Return the (x, y) coordinate for the center point of the cell that contains the specified text.  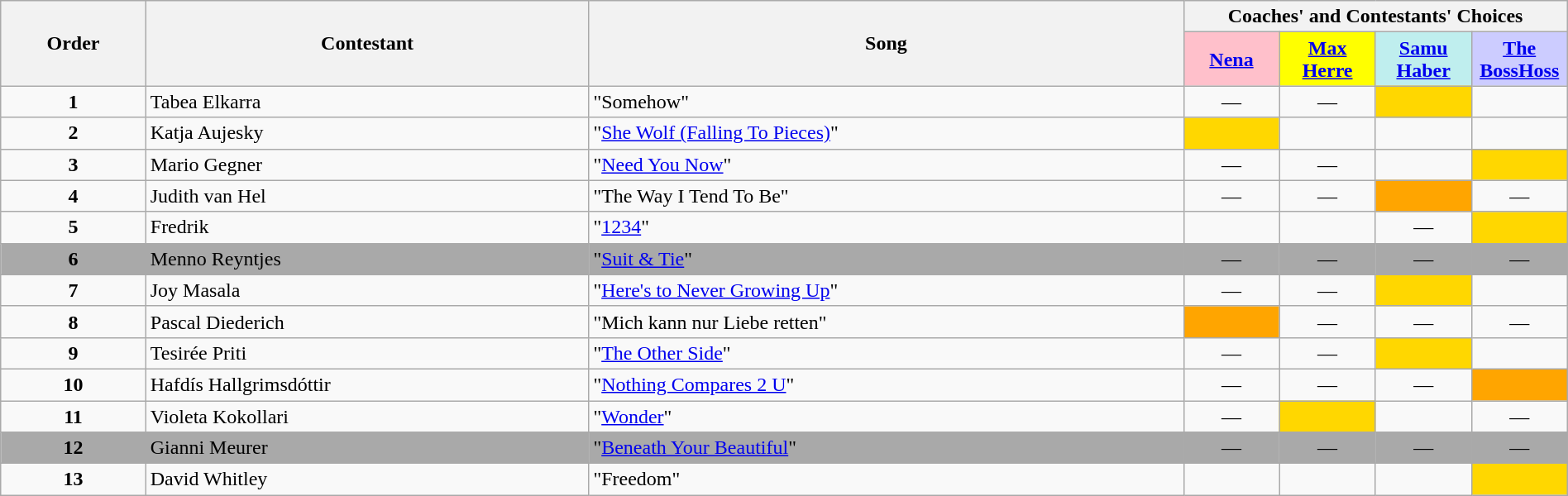
"Need You Now" (887, 165)
4 (74, 196)
Violeta Kokollari (367, 416)
5 (74, 227)
"Freedom" (887, 479)
1 (74, 102)
Hafdís Hallgrimsdóttir (367, 384)
Pascal Diederich (367, 322)
Song (887, 43)
"The Other Side" (887, 353)
"Wonder" (887, 416)
"Somehow" (887, 102)
Order (74, 43)
"Here's to Never Growing Up" (887, 290)
Max Herre (1327, 60)
10 (74, 384)
David Whitley (367, 479)
Joy Masala (367, 290)
12 (74, 448)
6 (74, 259)
"The Way I Tend To Be" (887, 196)
8 (74, 322)
2 (74, 133)
Judith van Hel (367, 196)
"She Wolf (Falling To Pieces)" (887, 133)
Katja Aujesky (367, 133)
"Mich kann nur Liebe retten" (887, 322)
Gianni Meurer (367, 448)
3 (74, 165)
Coaches' and Contestants' Choices (1375, 17)
Nena (1231, 60)
Tabea Elkarra (367, 102)
The BossHoss (1519, 60)
7 (74, 290)
"Nothing Compares 2 U" (887, 384)
Tesirée Priti (367, 353)
13 (74, 479)
11 (74, 416)
Fredrik (367, 227)
9 (74, 353)
Contestant (367, 43)
"Beneath Your Beautiful" (887, 448)
Samu Haber (1423, 60)
"Suit & Tie" (887, 259)
"1234" (887, 227)
Menno Reyntjes (367, 259)
Mario Gegner (367, 165)
